Identify which cell holds the provided text, then report its (X, Y) central coordinate. 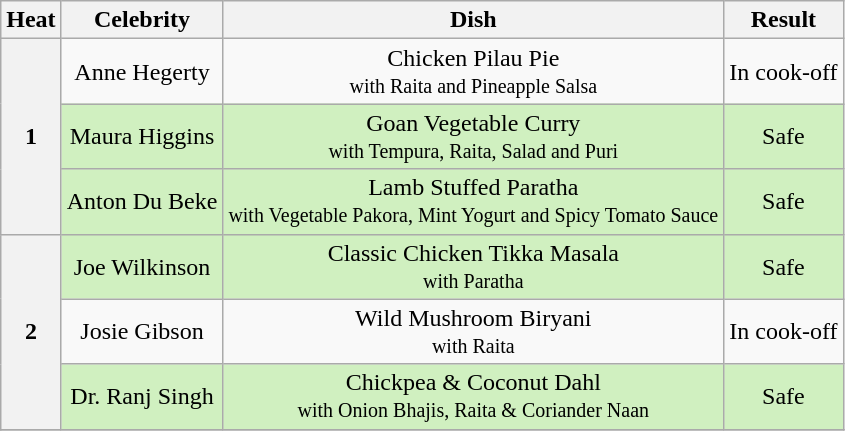
Goan Vegetable Currywith Tempura, Raita, Salad and Puri (474, 136)
Result (784, 20)
Heat (31, 20)
Dish (474, 20)
Chicken Pilau Piewith Raita and Pineapple Salsa (474, 72)
Anne Hegerty (142, 72)
Dr. Ranj Singh (142, 396)
Wild Mushroom Biryaniwith Raita (474, 332)
2 (31, 332)
Maura Higgins (142, 136)
Anton Du Beke (142, 202)
Classic Chicken Tikka Masalawith Paratha (474, 266)
Chickpea & Coconut Dahlwith Onion Bhajis, Raita & Coriander Naan (474, 396)
Josie Gibson (142, 332)
Joe Wilkinson (142, 266)
Celebrity (142, 20)
Lamb Stuffed Parathawith Vegetable Pakora, Mint Yogurt and Spicy Tomato Sauce (474, 202)
1 (31, 136)
